Pinpoint the cell where the given text exists, returning its (x, y) midpoint coordinate. 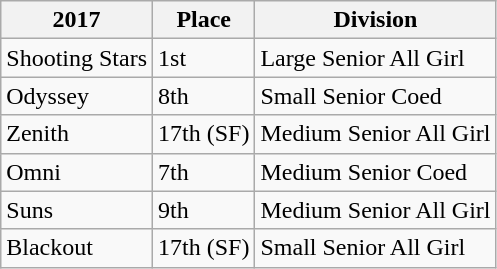
Small Senior All Girl (376, 248)
Medium Senior Coed (376, 172)
8th (204, 96)
2017 (77, 20)
Odyssey (77, 96)
Suns (77, 210)
Large Senior All Girl (376, 58)
Small Senior Coed (376, 96)
Shooting Stars (77, 58)
Blackout (77, 248)
Zenith (77, 134)
Division (376, 20)
1st (204, 58)
9th (204, 210)
7th (204, 172)
Place (204, 20)
Omni (77, 172)
